Provide the [x, y] coordinate of the cell's center where the given text is located.  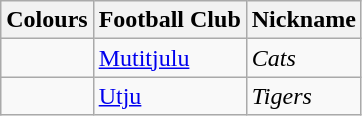
Mutitjulu [170, 58]
Colours [47, 20]
Nickname [304, 20]
Cats [304, 58]
Utju [170, 96]
Football Club [170, 20]
Tigers [304, 96]
